Return the [X, Y] coordinate for the center point of the cell that contains the specified text.  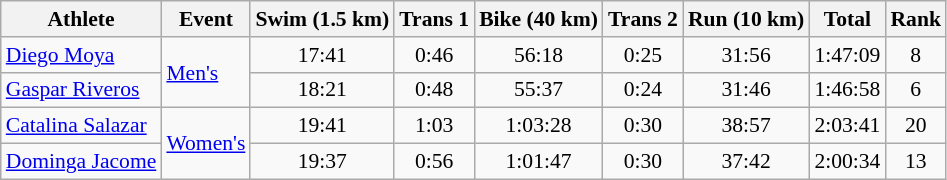
1:03 [434, 126]
Catalina Salazar [82, 126]
13 [916, 162]
38:57 [746, 126]
Bike (40 km) [538, 19]
Run (10 km) [746, 19]
0:56 [434, 162]
Athlete [82, 19]
6 [916, 90]
Women's [206, 144]
0:24 [643, 90]
31:56 [746, 55]
Trans 2 [643, 19]
56:18 [538, 55]
2:03:41 [847, 126]
Diego Moya [82, 55]
31:46 [746, 90]
19:41 [322, 126]
Gaspar Riveros [82, 90]
1:01:47 [538, 162]
Dominga Jacome [82, 162]
8 [916, 55]
20 [916, 126]
Swim (1.5 km) [322, 19]
18:21 [322, 90]
0:25 [643, 55]
2:00:34 [847, 162]
1:47:09 [847, 55]
0:46 [434, 55]
Trans 1 [434, 19]
17:41 [322, 55]
19:37 [322, 162]
Event [206, 19]
0:48 [434, 90]
1:03:28 [538, 126]
Rank [916, 19]
37:42 [746, 162]
55:37 [538, 90]
1:46:58 [847, 90]
Men's [206, 72]
Total [847, 19]
